Locate the cell with the specified text and output its [x, y] center coordinate. 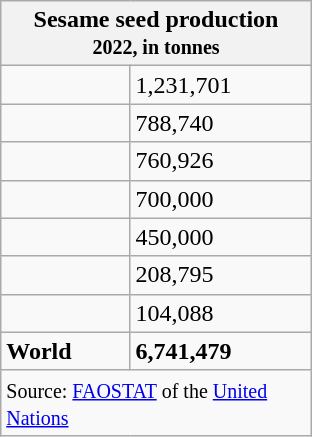
World [66, 351]
Sesame seed production2022, in tonnes [156, 34]
6,741,479 [220, 351]
Source: FAOSTAT of the United Nations [156, 402]
104,088 [220, 313]
700,000 [220, 199]
788,740 [220, 123]
1,231,701 [220, 85]
450,000 [220, 237]
760,926 [220, 161]
208,795 [220, 275]
